Return (x, y) of the center of cell containing provided text 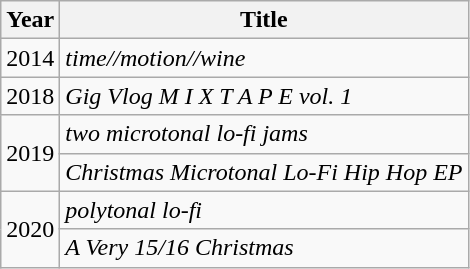
two microtonal lo-fi jams (264, 134)
2018 (30, 96)
Title (264, 20)
time//motion//wine (264, 58)
Gig Vlog M I X T A P E vol. 1 (264, 96)
2019 (30, 153)
2020 (30, 229)
Christmas Microtonal Lo-Fi Hip Hop EP (264, 172)
Year (30, 20)
2014 (30, 58)
polytonal lo-fi (264, 210)
A Very 15/16 Christmas (264, 248)
